Extract the (x, y) coordinate from the center of the cell holding the provided text.  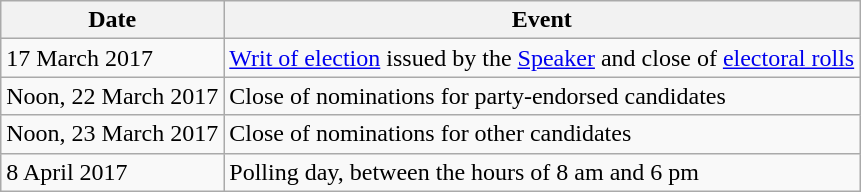
Polling day, between the hours of 8 am and 6 pm (542, 172)
Noon, 23 March 2017 (112, 134)
8 April 2017 (112, 172)
Event (542, 20)
Close of nominations for other candidates (542, 134)
Writ of election issued by the Speaker and close of electoral rolls (542, 58)
17 March 2017 (112, 58)
Date (112, 20)
Noon, 22 March 2017 (112, 96)
Close of nominations for party-endorsed candidates (542, 96)
